From the cell containing the given text, extract its center point as [x, y] coordinate. 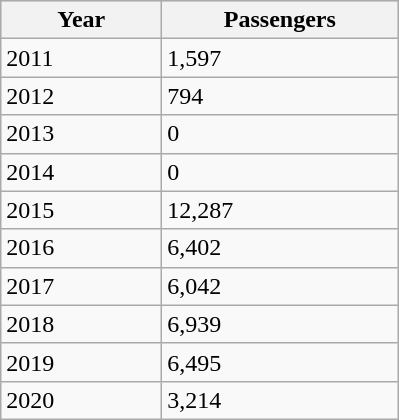
6,939 [280, 324]
2020 [82, 400]
2015 [82, 210]
2019 [82, 362]
2012 [82, 96]
2016 [82, 248]
794 [280, 96]
3,214 [280, 400]
2014 [82, 172]
2013 [82, 134]
2017 [82, 286]
6,042 [280, 286]
2018 [82, 324]
1,597 [280, 58]
6,402 [280, 248]
12,287 [280, 210]
Passengers [280, 20]
6,495 [280, 362]
Year [82, 20]
2011 [82, 58]
